From the cell containing the given text, extract its center point as [x, y] coordinate. 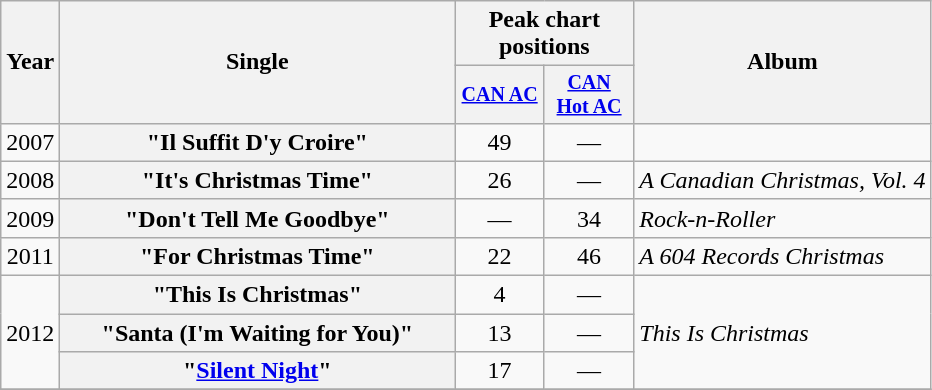
Album [782, 62]
49 [500, 142]
17 [500, 371]
A Canadian Christmas, Vol. 4 [782, 180]
This Is Christmas [782, 333]
2011 [30, 256]
CAN Hot AC [588, 94]
"This Is Christmas" [258, 295]
"It's Christmas Time" [258, 180]
26 [500, 180]
Single [258, 62]
2007 [30, 142]
CAN AC [500, 94]
22 [500, 256]
2009 [30, 218]
2012 [30, 333]
A 604 Records Christmas [782, 256]
Year [30, 62]
34 [588, 218]
2008 [30, 180]
"Don't Tell Me Goodbye" [258, 218]
Rock-n-Roller [782, 218]
Peak chart positions [544, 34]
"Il Suffit D'y Croire" [258, 142]
"Santa (I'm Waiting for You)" [258, 333]
46 [588, 256]
4 [500, 295]
"For Christmas Time" [258, 256]
"Silent Night" [258, 371]
13 [500, 333]
